Determine the [X, Y] coordinate at the center of the cell enclosing the given text.  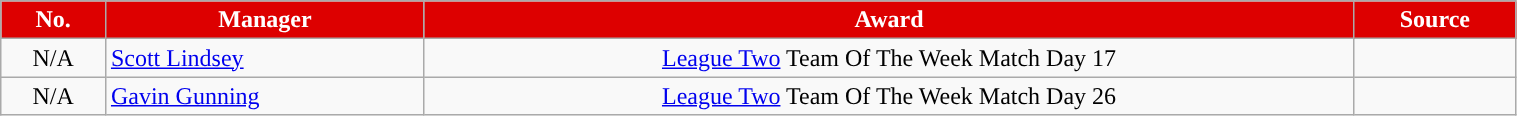
Source [1435, 20]
Award [888, 20]
Gavin Gunning [264, 96]
Scott Lindsey [264, 58]
Manager [264, 20]
League Two Team Of The Week Match Day 26 [888, 96]
League Two Team Of The Week Match Day 17 [888, 58]
No. [54, 20]
